Identify which cell holds the provided text, then report its [x, y] central coordinate. 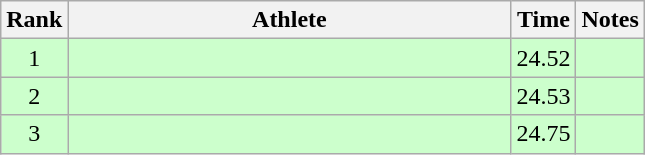
24.53 [544, 96]
24.52 [544, 58]
3 [34, 134]
Notes [610, 20]
24.75 [544, 134]
1 [34, 58]
Athlete [290, 20]
Rank [34, 20]
2 [34, 96]
Time [544, 20]
